From the cell containing the given text, extract its center point as (X, Y) coordinate. 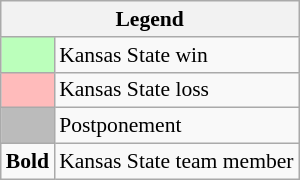
Kansas State win (176, 55)
Postponement (176, 126)
Kansas State team member (176, 162)
Bold (28, 162)
Kansas State loss (176, 90)
Legend (150, 19)
